Output the (x, y) coordinate of the center of the cell containing the given text.  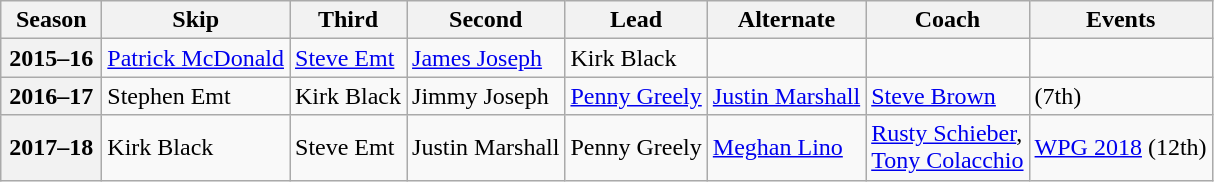
WPG 2018 (12th) (1120, 148)
Stephen Emt (196, 96)
Third (348, 20)
Second (486, 20)
Season (52, 20)
Events (1120, 20)
Meghan Lino (786, 148)
James Joseph (486, 58)
2016–17 (52, 96)
Coach (948, 20)
Skip (196, 20)
Jimmy Joseph (486, 96)
(7th) (1120, 96)
2015–16 (52, 58)
2017–18 (52, 148)
Rusty Schieber,Tony Colacchio (948, 148)
Lead (636, 20)
Patrick McDonald (196, 58)
Alternate (786, 20)
Steve Brown (948, 96)
